Output the (x, y) coordinate of the center of the cell containing the given text.  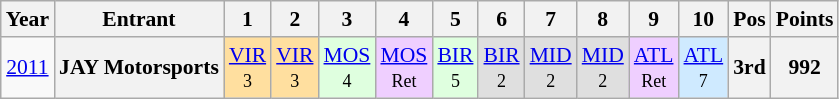
1 (248, 19)
3rd (750, 68)
2011 (28, 68)
Pos (750, 19)
7 (551, 19)
ATLRet (654, 68)
Points (805, 19)
992 (805, 68)
BIR5 (455, 68)
9 (654, 19)
2 (294, 19)
BIR2 (501, 68)
Year (28, 19)
Entrant (139, 19)
10 (704, 19)
8 (603, 19)
4 (404, 19)
MOS4 (346, 68)
3 (346, 19)
MOSRet (404, 68)
5 (455, 19)
6 (501, 19)
ATL7 (704, 68)
JAY Motorsports (139, 68)
